Find where the given text appears and provide that cell's center as (X, Y) coordinate. 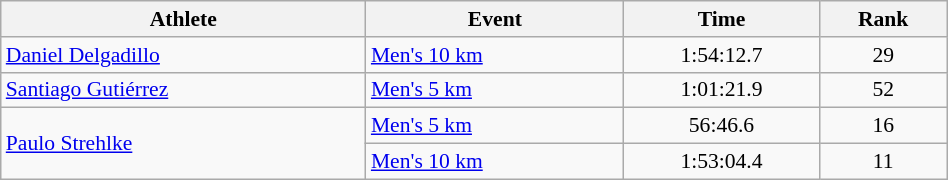
1:54:12.7 (722, 55)
Paulo Strehlke (184, 144)
56:46.6 (722, 126)
29 (883, 55)
Daniel Delgadillo (184, 55)
Santiago Gutiérrez (184, 90)
Rank (883, 19)
Time (722, 19)
1:53:04.4 (722, 162)
16 (883, 126)
Event (495, 19)
11 (883, 162)
Athlete (184, 19)
52 (883, 90)
1:01:21.9 (722, 90)
